Identify which cell holds the provided text, then report its (x, y) central coordinate. 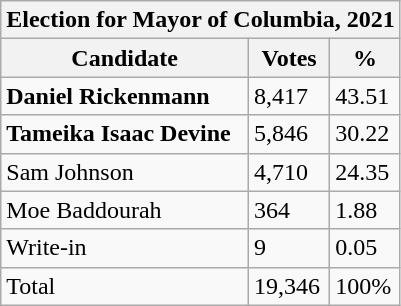
4,710 (290, 172)
100% (366, 286)
1.88 (366, 210)
8,417 (290, 96)
Daniel Rickenmann (125, 96)
Total (125, 286)
Election for Mayor of Columbia, 2021 (200, 20)
19,346 (290, 286)
Candidate (125, 58)
Sam Johnson (125, 172)
% (366, 58)
Tameika Isaac Devine (125, 134)
364 (290, 210)
0.05 (366, 248)
Votes (290, 58)
Write-in (125, 248)
24.35 (366, 172)
30.22 (366, 134)
Moe Baddourah (125, 210)
5,846 (290, 134)
9 (290, 248)
43.51 (366, 96)
